Pinpoint the cell where the given text exists, returning its (x, y) midpoint coordinate. 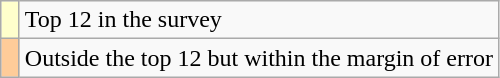
Top 12 in the survey (258, 20)
Outside the top 12 but within the margin of error (258, 58)
